Scan for the cell matching the given text and deliver its [x, y] coordinate at center. 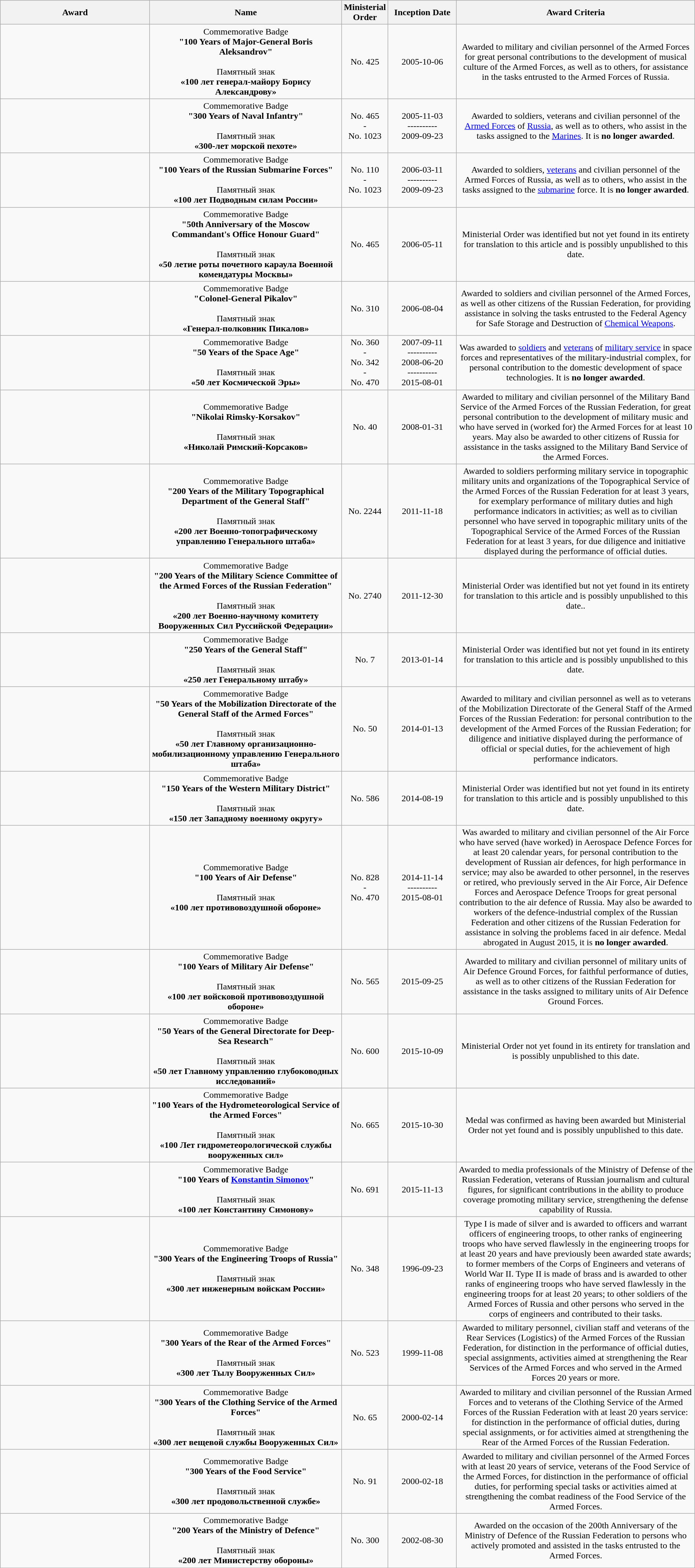
Commemorative Badge"100 Years of Military Air Defense"Памятный знак«100 лет войсковой противовоздушной обороне» [246, 982]
Commemorative Badge"300 Years of the Rear of the Armed Forces" Памятный знак«300 лет Тылу Вооруженных Сил» [246, 1353]
2008-01-31 [422, 427]
Commemorative Badge"300 Years of the Clothing Service of the Armed Forces" Памятный знак«300 лет вещевой службы Вооруженных Сил» [246, 1417]
Inception Date [422, 13]
No. 465-No. 1023 [365, 126]
Ministerial Order [365, 13]
2015-11-13 [422, 1189]
No. 360-No. 342-No. 470 [365, 363]
No. 2244 [365, 511]
Commemorative Badge"100 Years of Major-General Boris Aleksandrov"Памятный знак«100 лет генерал-майору Борису Александрову» [246, 62]
1999-11-08 [422, 1353]
No. 300 [365, 1541]
Commemorative Badge"150 Years of the Western Military District"Памятный знак«150 лет Западному военному округу» [246, 798]
No. 65 [365, 1417]
2002-08-30 [422, 1541]
2005-10-06 [422, 62]
Award Criteria [575, 13]
2011-12-30 [422, 595]
2014-11-14----------2015-08-01 [422, 888]
Commemorative Badge"50 Years of the General Directorate for Deep-Sea Research"Памятный знак«50 лет Главному управлению глубоководных исследований» [246, 1051]
2013-01-14 [422, 659]
2015-09-25 [422, 982]
No. 425 [365, 62]
2011-11-18 [422, 511]
Commemorative Badge"Colonel-General Pikalov"Памятный знак«Генерал-полковник Пикалов» [246, 308]
Award [75, 13]
No. 565 [365, 982]
No. 691 [365, 1189]
Commemorative Badge"100 Years of Air Defense"Памятный знак«100 лет противовоздушной оборонe» [246, 888]
No. 348 [365, 1269]
No. 50 [365, 729]
Commemorative Badge"100 Years of the Russian Submarine Forces"Памятный знак«100 лет Подводным силам России» [246, 180]
2015-10-09 [422, 1051]
No. 7 [365, 659]
Commemorative Badge"Nikolai Rimsky-Korsakov"Памятный знак«Николай Римский-Корсаков» [246, 427]
2000-02-14 [422, 1417]
Commemorative Badge"200 Years of the Ministry of Defence"Памятный знак«200 лет Министерству обороны» [246, 1541]
No. 2740 [365, 595]
No. 310 [365, 308]
2006-05-11 [422, 244]
2007-09-11----------2008-06-20----------2015-08-01 [422, 363]
No. 586 [365, 798]
1996-09-23 [422, 1269]
No. 665 [365, 1125]
Commemorative Badge"50 Years of the Space Age"Памятный знак«50 лет Космической Эры» [246, 363]
2006-08-04 [422, 308]
Commemorative Badge"100 Years of Konstantin Simonov"Памятный знак«100 лет Константину Симонову» [246, 1189]
No. 523 [365, 1353]
Commemorative Badge"300 Years of the Food Service" Памятный знак«300 лет продовольственной службе» [246, 1482]
Commemorative Badge"300 Years of Naval Infantry"Памятный знак«300-лет морской пехоте» [246, 126]
No. 600 [365, 1051]
Ministerial Order was identified but not yet found in its entirety for translation to this article and is possibly unpublished to this date.. [575, 595]
No. 91 [365, 1482]
2006-03-11----------2009-09-23 [422, 180]
Ministerial Order not yet found in its entirety for translation and is possibly unpublished to this date. [575, 1051]
No. 40 [365, 427]
No. 110-No. 1023 [365, 180]
2014-08-19 [422, 798]
Medal was confirmed as having been awarded but Ministerial Order not yet found and is possibly unpublished to this date. [575, 1125]
Commemorative Badge"250 Years of the General Staff"Памятный знак«250 лет Генеральному штабу» [246, 659]
Name [246, 13]
2005-11-03----------2009-09-23 [422, 126]
Commemorative Badge"300 Years of the Engineering Troops of Russia"Памятный знак«300 лет инженерным войскам России» [246, 1269]
2000-02-18 [422, 1482]
No. 828-No. 470 [365, 888]
2014-01-13 [422, 729]
2015-10-30 [422, 1125]
No. 465 [365, 244]
